Identify which cell holds the provided text, then report its [x, y] central coordinate. 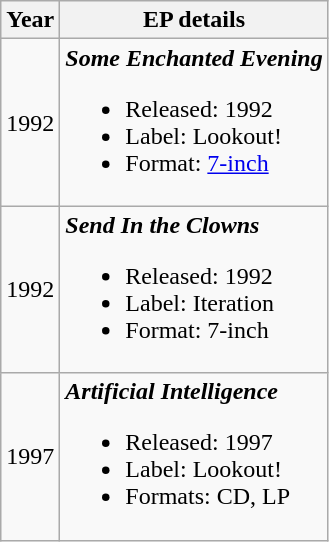
EP details [194, 20]
Artificial IntelligenceReleased: 1997Label: Lookout! Formats: CD, LP [194, 456]
Year [30, 20]
Some Enchanted EveningReleased: 1992Label: Lookout! Format: 7-inch [194, 122]
Send In the ClownsReleased: 1992Label: Iteration Format: 7-inch [194, 290]
1997 [30, 456]
